Scan for the cell matching the given text and deliver its (x, y) coordinate at center. 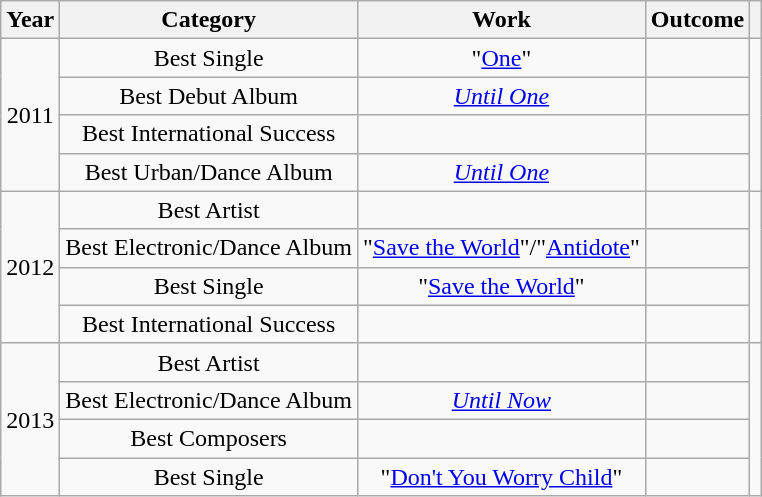
Best Composers (209, 438)
Best Debut Album (209, 96)
2013 (30, 419)
Best Urban/Dance Album (209, 172)
Category (209, 20)
"One" (501, 58)
"Save the World" (501, 286)
"Don't You Worry Child" (501, 477)
"Save the World"/"Antidote" (501, 248)
Until Now (501, 400)
2012 (30, 267)
2011 (30, 115)
Work (501, 20)
Outcome (697, 20)
Year (30, 20)
